Scan for the cell matching the given text and deliver its [x, y] coordinate at center. 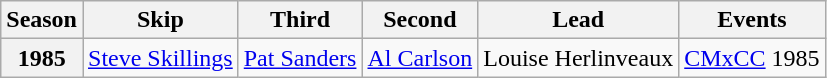
Steve Skillings [160, 58]
Lead [578, 20]
Pat Sanders [300, 58]
Third [300, 20]
Second [420, 20]
Louise Herlinveaux [578, 58]
CMxCC 1985 [752, 58]
Events [752, 20]
Skip [160, 20]
1985 [42, 58]
Al Carlson [420, 58]
Season [42, 20]
